Scan for the cell matching the given text and deliver its (x, y) coordinate at center. 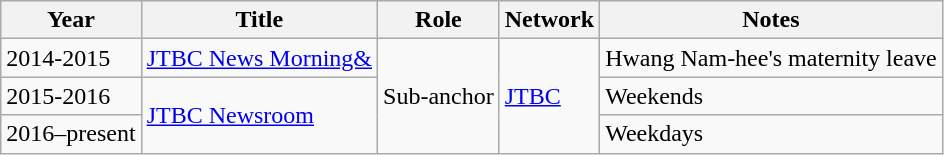
JTBC News Morning& (259, 58)
Year (71, 20)
Role (439, 20)
Weekends (772, 96)
2014-2015 (71, 58)
Hwang Nam-hee's maternity leave (772, 58)
Title (259, 20)
Sub-anchor (439, 96)
JTBC Newsroom (259, 115)
Weekdays (772, 134)
2016–present (71, 134)
JTBC (549, 96)
Network (549, 20)
2015-2016 (71, 96)
Notes (772, 20)
